Find where the given text appears and provide that cell's center as (x, y) coordinate. 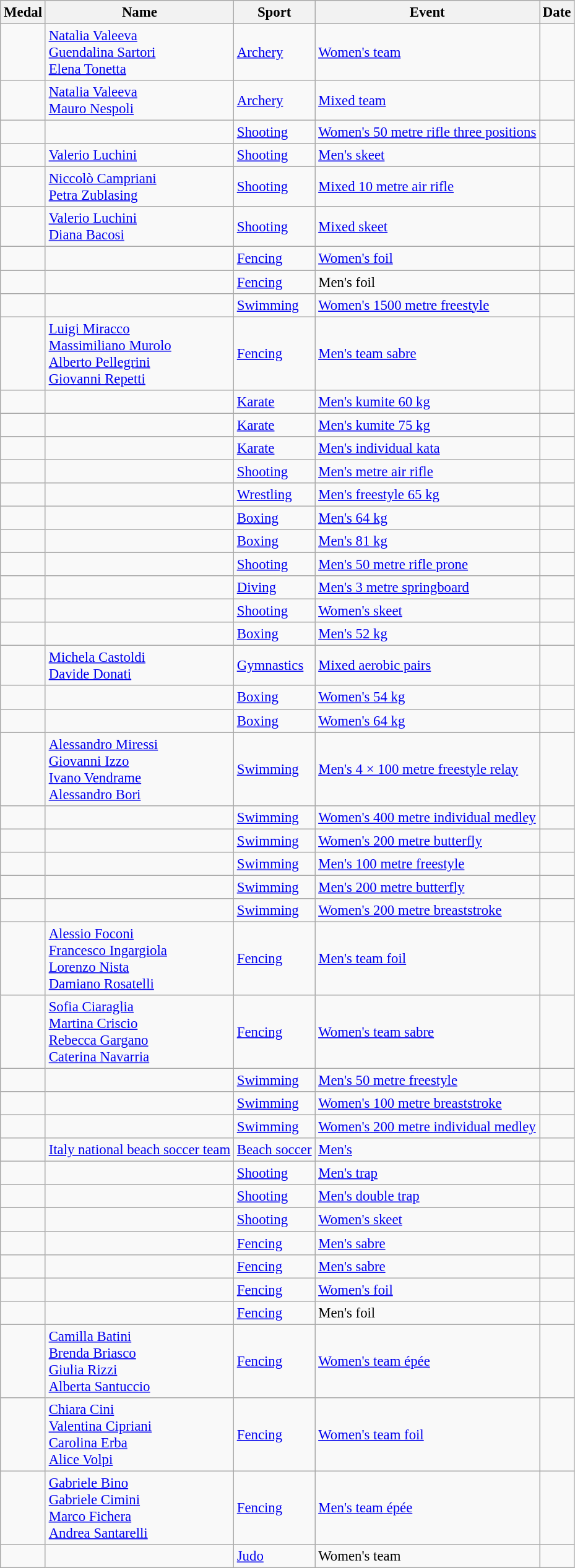
Women's 64 kg (427, 721)
Mixed team (427, 100)
Men's 50 metre rifle prone (427, 565)
Luigi Miracco Massimiliano Murolo Alberto Pellegrini Giovanni Repetti (139, 354)
Women's 200 metre butterfly (427, 841)
Men's 200 metre butterfly (427, 887)
Men's trap (427, 1173)
Men's double trap (427, 1197)
Men's 81 kg (427, 541)
Valerio Luchini (139, 155)
Men's 52 kg (427, 634)
Women's team sabre (427, 1032)
Men's kumite 75 kg (427, 425)
Camilla Batini Brenda Briasco Giulia Rizzi Alberta Santuccio (139, 1361)
Men's kumite 60 kg (427, 401)
Michela Castoldi Davide Donati (139, 666)
Sofia Ciaraglia Martina Criscio Rebecca Gargano Caterina Navarria (139, 1032)
Men's (427, 1150)
Beach soccer (274, 1150)
Alessio Foconi Francesco Ingargiola Lorenzo Nista Damiano Rosatelli (139, 959)
Men's 50 metre freestyle (427, 1081)
Niccolò Campriani Petra Zublasing (139, 187)
Women's team épée (427, 1361)
Men's freestyle 65 kg (427, 495)
Women's team foil (427, 1435)
Men's 100 metre freestyle (427, 864)
Mixed 10 metre air rifle (427, 187)
Sport (274, 12)
Men's skeet (427, 155)
Men's team épée (427, 1508)
Name (139, 12)
Men's 3 metre springboard (427, 588)
Men's 4 × 100 metre freestyle relay (427, 769)
Judo (274, 1556)
Women's 200 metre individual medley (427, 1127)
Event (427, 12)
Men's individual kata (427, 448)
Date (557, 12)
Mixed aerobic pairs (427, 666)
Medal (24, 12)
Women's 200 metre breaststroke (427, 910)
Italy national beach soccer team (139, 1150)
Alessandro Miressi Giovanni Izzo Ivano Vendrame Alessandro Bori (139, 769)
Men's metre air rifle (427, 471)
Gymnastics (274, 666)
Mixed skeet (427, 226)
Women's 54 kg (427, 698)
Gabriele Bino Gabriele Cimini Marco Fichera Andrea Santarelli (139, 1508)
Men's team foil (427, 959)
Women's 400 metre individual medley (427, 817)
Men's 64 kg (427, 518)
Valerio Luchini Diana Bacosi (139, 226)
Diving (274, 588)
Men's team sabre (427, 354)
Women's 50 metre rifle three positions (427, 132)
Wrestling (274, 495)
Chiara Cini Valentina Cipriani Carolina Erba Alice Volpi (139, 1435)
Women's 1500 metre freestyle (427, 305)
Women's 100 metre breaststroke (427, 1103)
Natalia Valeeva Mauro Nespoli (139, 100)
Natalia Valeeva Guendalina Sartori Elena Tonetta (139, 53)
